Detect which cell encompasses the target text, then output its [X, Y] center coordinate. 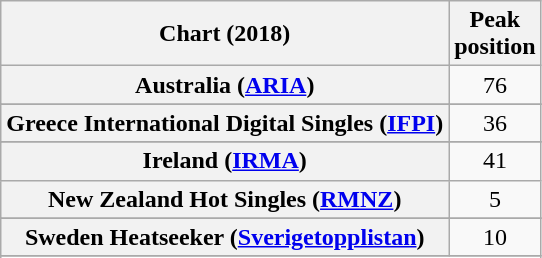
76 [495, 85]
Sweden Heatseeker (Sverigetopplistan) [225, 237]
New Zealand Hot Singles (RMNZ) [225, 199]
Greece International Digital Singles (IFPI) [225, 123]
5 [495, 199]
Australia (ARIA) [225, 85]
10 [495, 237]
Ireland (IRMA) [225, 161]
36 [495, 123]
41 [495, 161]
Chart (2018) [225, 34]
Peakposition [495, 34]
